Return [x, y] of the center of cell containing provided text 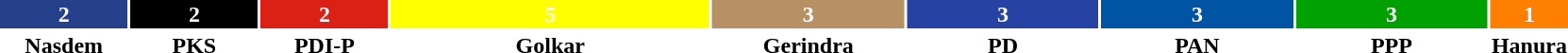
1 [1528, 14]
5 [550, 14]
